Return the [X, Y] coordinate for the center point of the cell that contains the specified text.  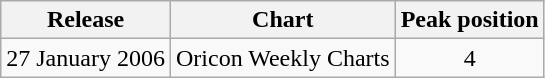
Oricon Weekly Charts [282, 58]
4 [470, 58]
27 January 2006 [86, 58]
Chart [282, 20]
Peak position [470, 20]
Release [86, 20]
